For the text-containing cell, return its midpoint in (x, y) coordinate format. 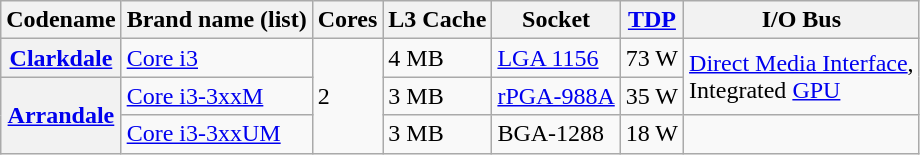
Socket (556, 20)
rPGA-988A (556, 96)
LGA 1156 (556, 58)
Brand name (list) (216, 20)
2 (348, 96)
L3 Cache (438, 20)
35 W (652, 96)
TDP (652, 20)
Direct Media Interface, Integrated GPU (802, 77)
4 MB (438, 58)
I/O Bus (802, 20)
Core i3-3xxM (216, 96)
Core i3-3xxUM (216, 134)
73 W (652, 58)
Cores (348, 20)
Codename (61, 20)
Core i3 (216, 58)
Arrandale (61, 115)
Clarkdale (61, 58)
18 W (652, 134)
BGA-1288 (556, 134)
